Output the [x, y] coordinate of the center of the cell containing the given text.  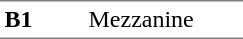
B1 [42, 20]
Mezzanine [164, 20]
